Identify which cell holds the provided text, then report its (x, y) central coordinate. 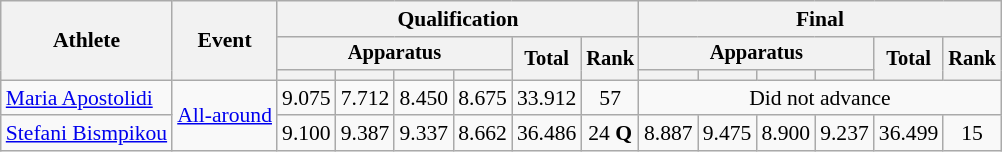
9.475 (728, 134)
Stefani Bismpikou (86, 134)
36.499 (908, 134)
9.100 (306, 134)
Did not advance (820, 98)
33.912 (546, 98)
9.337 (424, 134)
15 (972, 134)
9.387 (366, 134)
8.450 (424, 98)
8.675 (482, 98)
9.075 (306, 98)
8.887 (668, 134)
8.662 (482, 134)
9.237 (844, 134)
Final (820, 19)
Event (224, 40)
Maria Apostolidi (86, 98)
Qualification (458, 19)
All-around (224, 116)
8.900 (786, 134)
36.486 (546, 134)
24 Q (610, 134)
Athlete (86, 40)
57 (610, 98)
7.712 (366, 98)
